Scan for the cell matching the given text and deliver its [x, y] coordinate at center. 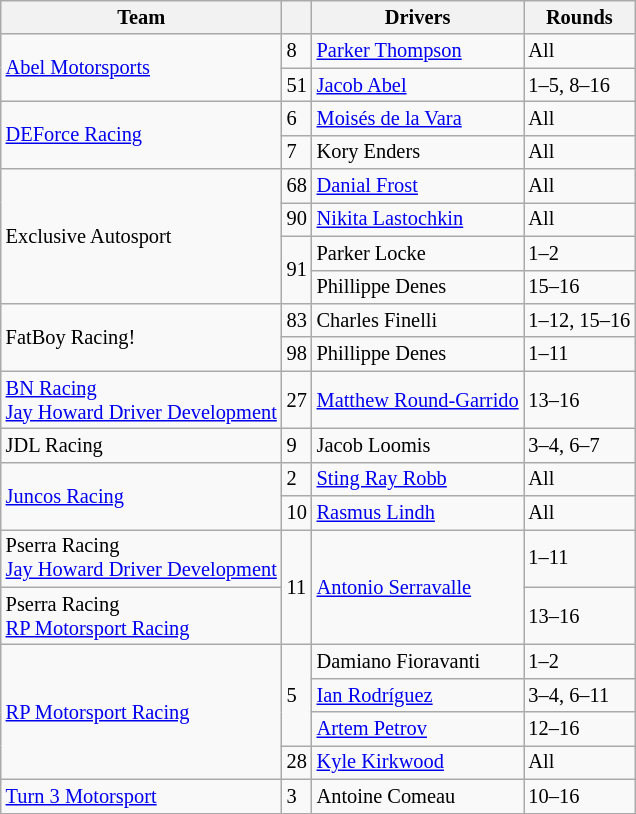
Antoine Comeau [418, 796]
Charles Finelli [418, 320]
Pserra RacingRP Motorsport Racing [142, 616]
Kory Enders [418, 152]
Damiano Fioravanti [418, 661]
Jacob Abel [418, 85]
10 [297, 513]
91 [297, 270]
1–5, 8–16 [580, 85]
Danial Frost [418, 186]
90 [297, 219]
3–4, 6–11 [580, 695]
7 [297, 152]
28 [297, 762]
Sting Ray Robb [418, 479]
Rounds [580, 17]
Exclusive Autosport [142, 236]
BN RacingJay Howard Driver Development [142, 400]
Juncos Racing [142, 496]
FatBoy Racing! [142, 336]
Ian Rodríguez [418, 695]
Jacob Loomis [418, 445]
Artem Petrov [418, 729]
RP Motorsport Racing [142, 712]
98 [297, 354]
Pserra RacingJay Howard Driver Development [142, 558]
5 [297, 694]
Matthew Round-Garrido [418, 400]
Turn 3 Motorsport [142, 796]
Rasmus Lindh [418, 513]
Nikita Lastochkin [418, 219]
27 [297, 400]
Antonio Serravalle [418, 586]
6 [297, 118]
3 [297, 796]
15–16 [580, 287]
1–12, 15–16 [580, 320]
2 [297, 479]
10–16 [580, 796]
Kyle Kirkwood [418, 762]
Drivers [418, 17]
11 [297, 586]
68 [297, 186]
51 [297, 85]
8 [297, 51]
JDL Racing [142, 445]
3–4, 6–7 [580, 445]
Abel Motorsports [142, 68]
DEForce Racing [142, 134]
9 [297, 445]
Moisés de la Vara [418, 118]
Parker Locke [418, 253]
83 [297, 320]
Parker Thompson [418, 51]
12–16 [580, 729]
Team [142, 17]
